Identify which cell holds the provided text, then report its [x, y] central coordinate. 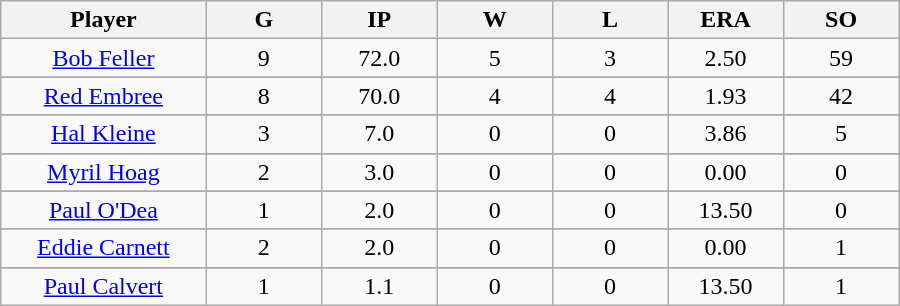
59 [841, 58]
W [494, 20]
70.0 [378, 96]
1.93 [726, 96]
Eddie Carnett [104, 248]
Red Embree [104, 96]
Paul O'Dea [104, 210]
7.0 [378, 134]
SO [841, 20]
3.86 [726, 134]
3.0 [378, 172]
Player [104, 20]
IP [378, 20]
Paul Calvert [104, 286]
42 [841, 96]
Bob Feller [104, 58]
8 [264, 96]
9 [264, 58]
Myril Hoag [104, 172]
1.1 [378, 286]
G [264, 20]
L [610, 20]
ERA [726, 20]
2.50 [726, 58]
Hal Kleine [104, 134]
72.0 [378, 58]
